Capture the cell that displays the provided text and extract its (X, Y) central coordinate. 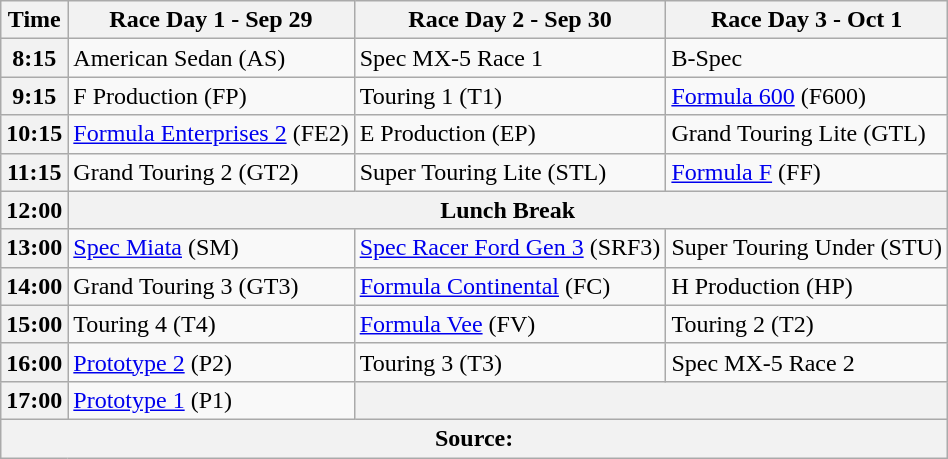
Race Day 1 - Sep 29 (211, 20)
Touring 3 (T3) (510, 362)
13:00 (34, 248)
Super Touring Lite (STL) (510, 172)
Prototype 1 (P1) (211, 400)
Spec Racer Ford Gen 3 (SRF3) (510, 248)
E Production (EP) (510, 134)
Spec MX-5 Race 1 (510, 58)
F Production (FP) (211, 96)
15:00 (34, 324)
17:00 (34, 400)
Race Day 2 - Sep 30 (510, 20)
Grand Touring 2 (GT2) (211, 172)
American Sedan (AS) (211, 58)
Formula Enterprises 2 (FE2) (211, 134)
Race Day 3 - Oct 1 (807, 20)
11:15 (34, 172)
10:15 (34, 134)
Touring 1 (T1) (510, 96)
Grand Touring 3 (GT3) (211, 286)
12:00 (34, 210)
9:15 (34, 96)
H Production (HP) (807, 286)
8:15 (34, 58)
16:00 (34, 362)
Formula F (FF) (807, 172)
Grand Touring Lite (GTL) (807, 134)
Lunch Break (508, 210)
Spec Miata (SM) (211, 248)
Formula Continental (FC) (510, 286)
Source: (474, 438)
B-Spec (807, 58)
Time (34, 20)
Formula 600 (F600) (807, 96)
Touring 4 (T4) (211, 324)
Super Touring Under (STU) (807, 248)
Formula Vee (FV) (510, 324)
14:00 (34, 286)
Prototype 2 (P2) (211, 362)
Spec MX-5 Race 2 (807, 362)
Touring 2 (T2) (807, 324)
